Extract the [X, Y] coordinate from the center of the cell holding the provided text.  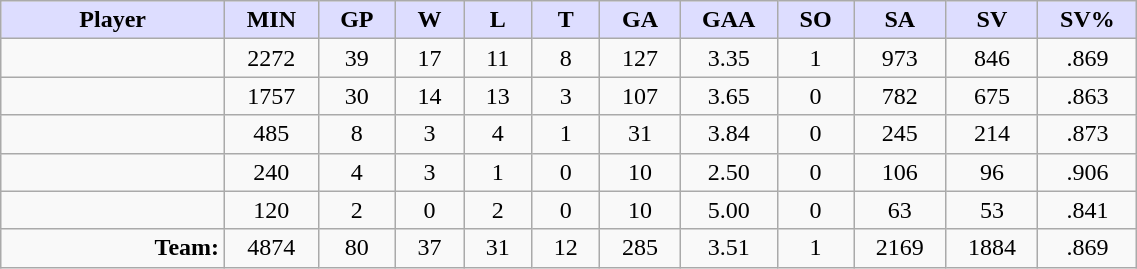
12 [566, 248]
214 [992, 134]
GP [356, 20]
14 [430, 96]
3.65 [728, 96]
3.51 [728, 248]
37 [430, 248]
1757 [272, 96]
30 [356, 96]
L [498, 20]
Team: [113, 248]
2.50 [728, 172]
13 [498, 96]
127 [640, 58]
973 [900, 58]
17 [430, 58]
485 [272, 134]
MIN [272, 20]
Player [113, 20]
285 [640, 248]
120 [272, 210]
846 [992, 58]
1884 [992, 248]
3.84 [728, 134]
T [566, 20]
53 [992, 210]
GA [640, 20]
3.35 [728, 58]
80 [356, 248]
2169 [900, 248]
782 [900, 96]
SV [992, 20]
SV% [1088, 20]
63 [900, 210]
96 [992, 172]
11 [498, 58]
.863 [1088, 96]
4874 [272, 248]
SO [816, 20]
107 [640, 96]
SA [900, 20]
GAA [728, 20]
245 [900, 134]
2272 [272, 58]
W [430, 20]
5.00 [728, 210]
106 [900, 172]
39 [356, 58]
.906 [1088, 172]
675 [992, 96]
.841 [1088, 210]
.873 [1088, 134]
240 [272, 172]
